Scan for the cell matching the given text and deliver its [X, Y] coordinate at center. 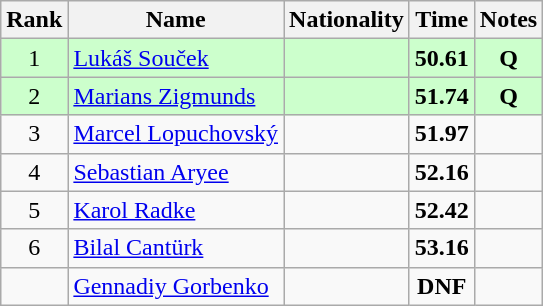
52.42 [442, 210]
Lukáš Souček [176, 58]
Notes [508, 20]
Gennadiy Gorbenko [176, 286]
4 [34, 172]
Marians Zigmunds [176, 96]
51.97 [442, 134]
6 [34, 248]
Sebastian Aryee [176, 172]
DNF [442, 286]
51.74 [442, 96]
Nationality [347, 20]
2 [34, 96]
Time [442, 20]
1 [34, 58]
Karol Radke [176, 210]
50.61 [442, 58]
53.16 [442, 248]
5 [34, 210]
Rank [34, 20]
Marcel Lopuchovský [176, 134]
3 [34, 134]
52.16 [442, 172]
Name [176, 20]
Bilal Cantürk [176, 248]
